Locate the cell with the specified text and output its (X, Y) center coordinate. 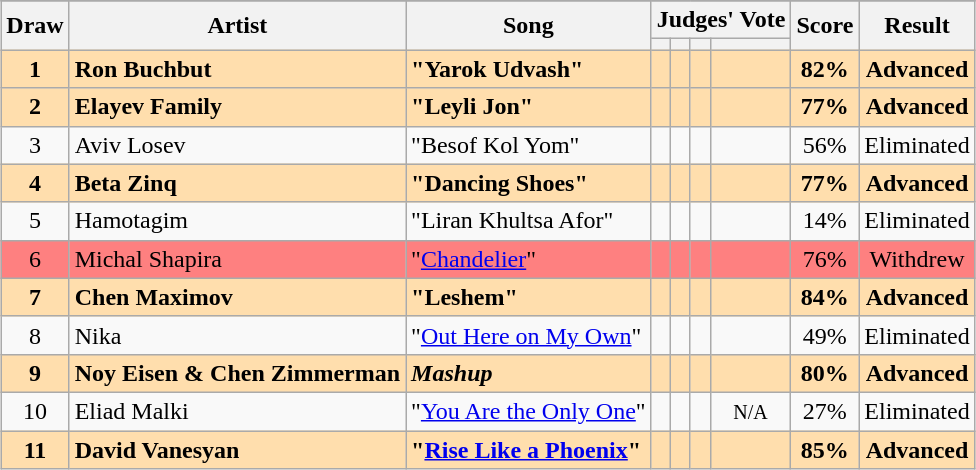
Hamotagim (237, 221)
David Vanesyan (237, 449)
5 (35, 221)
N/A (750, 411)
Michal Shapira (237, 259)
"Leshem" (529, 297)
"Chandelier" (529, 259)
"Besof Kol Yom" (529, 145)
Elayev Family (237, 107)
"Leyli Jon" (529, 107)
27% (825, 411)
9 (35, 373)
Noy Eisen & Chen Zimmerman (237, 373)
11 (35, 449)
"Yarok Udvash" (529, 69)
Nika (237, 335)
Score (825, 26)
80% (825, 373)
7 (35, 297)
Chen Maximov (237, 297)
85% (825, 449)
6 (35, 259)
Artist (237, 26)
49% (825, 335)
2 (35, 107)
1 (35, 69)
Aviv Losev (237, 145)
56% (825, 145)
"Dancing Shoes" (529, 183)
10 (35, 411)
84% (825, 297)
76% (825, 259)
Beta Zinq (237, 183)
Mashup (529, 373)
"Out Here on My Own" (529, 335)
Song (529, 26)
Result (917, 26)
Ron Buchbut (237, 69)
Eliad Malki (237, 411)
Draw (35, 26)
"Rise Like a Phoenix" (529, 449)
"Liran Khultsa Afor" (529, 221)
14% (825, 221)
82% (825, 69)
3 (35, 145)
4 (35, 183)
Withdrew (917, 259)
Judges' Vote (721, 20)
8 (35, 335)
"You Are the Only One" (529, 411)
